Pinpoint the cell where the given text exists, returning its (x, y) midpoint coordinate. 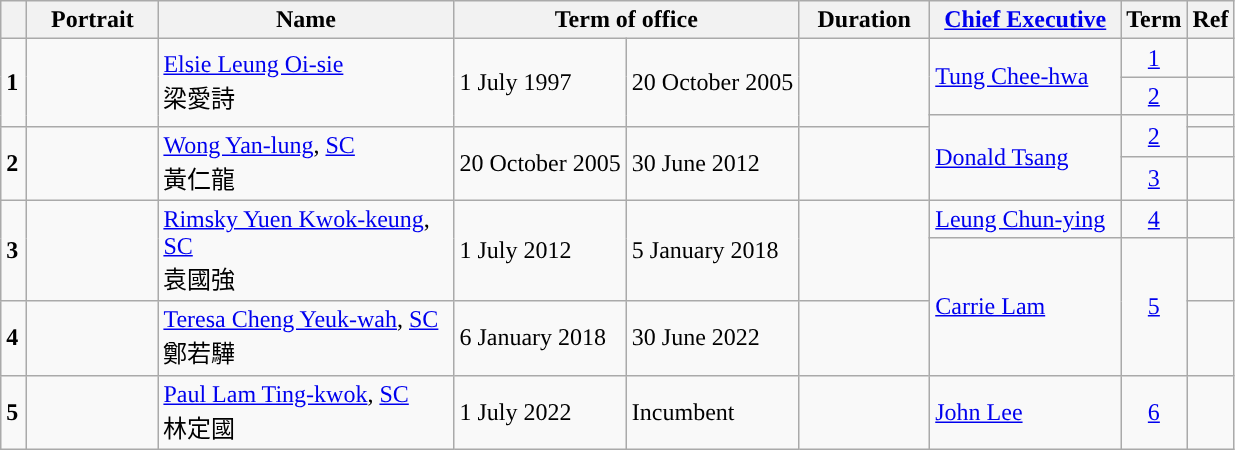
30 June 2012 (712, 163)
Incumbent (712, 412)
Paul Lam Ting-kwok, SC林定國 (306, 412)
1 July 1997 (540, 82)
Carrie Lam (1026, 306)
Tung Chee-hwa (1026, 77)
Elsie Leung Oi-sie梁愛詩 (306, 82)
Ref (1210, 20)
Leung Chun-ying (1026, 219)
5 January 2018 (712, 250)
Duration (864, 20)
Term of office (626, 20)
Rimsky Yuen Kwok-keung, SC袁國強 (306, 250)
Teresa Cheng Yeuk-wah, SC鄭若驊 (306, 338)
Name (306, 20)
John Lee (1026, 412)
Chief Executive (1026, 20)
1 July 2012 (540, 250)
Wong Yan-lung, SC黃仁龍 (306, 163)
6 (1154, 412)
Portrait (92, 20)
Term (1154, 20)
Donald Tsang (1026, 158)
6 January 2018 (540, 338)
1 July 2022 (540, 412)
30 June 2022 (712, 338)
